Output the [x, y] coordinate of the center of the cell containing the given text.  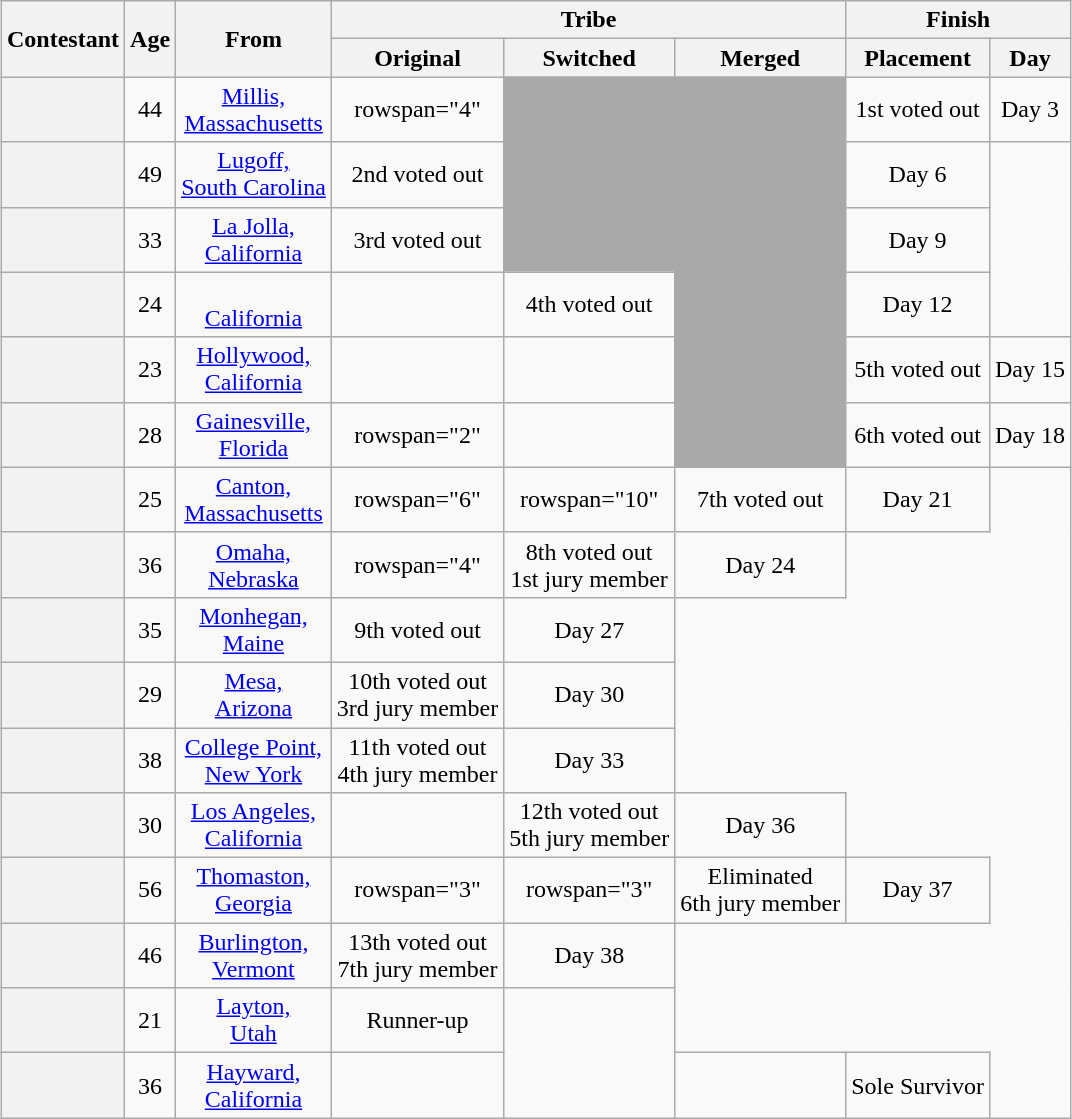
Thomaston,Georgia [254, 890]
Merged [760, 58]
Day 33 [590, 760]
California [254, 304]
Placement [918, 58]
28 [150, 434]
Day 6 [918, 174]
4th voted out [590, 304]
13th voted out7th jury member [417, 956]
Canton,Massachusetts [254, 500]
30 [150, 826]
rowspan="10" [590, 500]
Millis,Massachusetts [254, 110]
10th voted out3rd jury member [417, 694]
La Jolla,California [254, 240]
Tribe [588, 20]
1st voted out [918, 110]
Switched [590, 58]
21 [150, 1020]
Day 30 [590, 694]
Eliminated6th jury member [760, 890]
Day 18 [1030, 434]
2nd voted out [417, 174]
From [254, 39]
Lugoff,South Carolina [254, 174]
Day [1030, 58]
Contestant [62, 39]
33 [150, 240]
12th voted out5th jury member [590, 826]
Omaha,Nebraska [254, 564]
Finish [958, 20]
College Point,New York [254, 760]
Day 24 [760, 564]
Mesa,Arizona [254, 694]
Day 27 [590, 630]
Hayward,California [254, 1086]
35 [150, 630]
Age [150, 39]
Day 37 [918, 890]
Day 15 [1030, 370]
8th voted out1st jury member [590, 564]
23 [150, 370]
Original [417, 58]
Day 3 [1030, 110]
24 [150, 304]
11th voted out4th jury member [417, 760]
Monhegan,Maine [254, 630]
Gainesville,Florida [254, 434]
Day 36 [760, 826]
Layton,Utah [254, 1020]
Hollywood,California [254, 370]
56 [150, 890]
38 [150, 760]
7th voted out [760, 500]
3rd voted out [417, 240]
Day 9 [918, 240]
Runner-up [417, 1020]
Day 21 [918, 500]
Day 12 [918, 304]
5th voted out [918, 370]
rowspan="2" [417, 434]
Burlington,Vermont [254, 956]
25 [150, 500]
29 [150, 694]
46 [150, 956]
Day 38 [590, 956]
49 [150, 174]
44 [150, 110]
9th voted out [417, 630]
Los Angeles,California [254, 826]
Sole Survivor [918, 1086]
rowspan="6" [417, 500]
6th voted out [918, 434]
